For the text-containing cell, return its midpoint in (x, y) coordinate format. 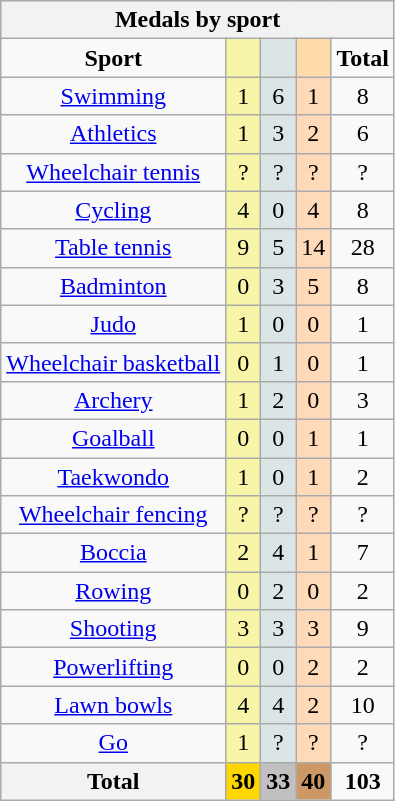
Lawn bowls (114, 705)
Table tennis (114, 248)
Powerlifting (114, 667)
14 (314, 248)
Swimming (114, 96)
Wheelchair basketball (114, 362)
28 (363, 248)
Athletics (114, 134)
Wheelchair fencing (114, 515)
Judo (114, 324)
33 (278, 781)
Wheelchair tennis (114, 172)
Sport (114, 58)
7 (363, 553)
Rowing (114, 591)
Badminton (114, 286)
103 (363, 781)
Go (114, 743)
Archery (114, 400)
Cycling (114, 210)
10 (363, 705)
Shooting (114, 629)
Medals by sport (198, 20)
Taekwondo (114, 477)
30 (244, 781)
Boccia (114, 553)
40 (314, 781)
Goalball (114, 438)
